Determine the (X, Y) coordinate at the center of the cell enclosing the given text.  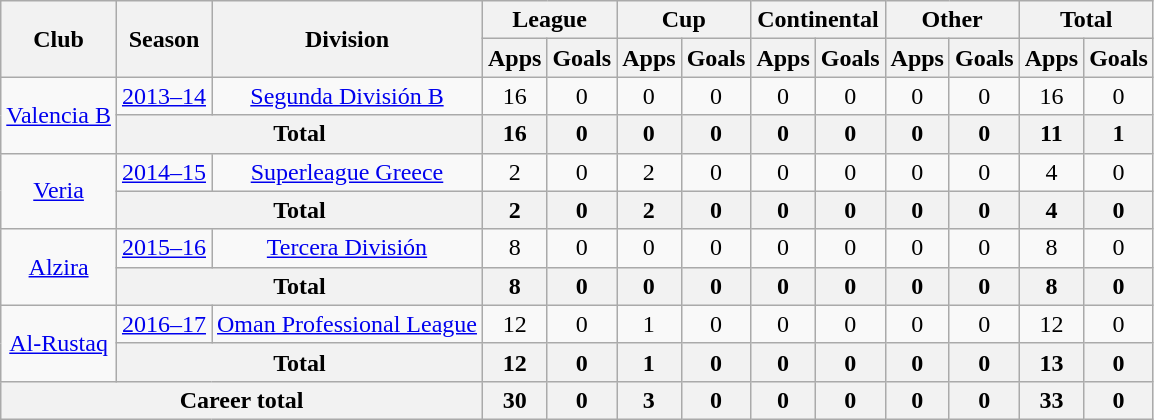
3 (649, 400)
Tercera División (348, 248)
Valencia B (59, 115)
Al-Rustaq (59, 343)
Veria (59, 191)
13 (1051, 362)
2014–15 (164, 172)
Season (164, 39)
2013–14 (164, 96)
Cup (684, 20)
Other (952, 20)
30 (514, 400)
Superleague Greece (348, 172)
2016–17 (164, 324)
Segunda División B (348, 96)
Oman Professional League (348, 324)
League (549, 20)
Division (348, 39)
33 (1051, 400)
Club (59, 39)
2015–16 (164, 248)
Alzira (59, 267)
11 (1051, 134)
Career total (242, 400)
Continental (818, 20)
